Find where the given text appears and provide that cell's center as [x, y] coordinate. 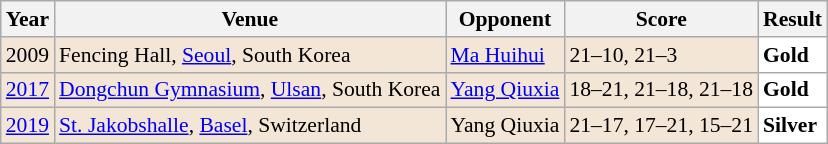
Result [792, 19]
Year [28, 19]
Score [661, 19]
Silver [792, 126]
21–10, 21–3 [661, 55]
St. Jakobshalle, Basel, Switzerland [250, 126]
Dongchun Gymnasium, Ulsan, South Korea [250, 90]
21–17, 17–21, 15–21 [661, 126]
2019 [28, 126]
2017 [28, 90]
Ma Huihui [506, 55]
Fencing Hall, Seoul, South Korea [250, 55]
18–21, 21–18, 21–18 [661, 90]
2009 [28, 55]
Opponent [506, 19]
Venue [250, 19]
